Output the [X, Y] coordinate of the center of the cell containing the given text.  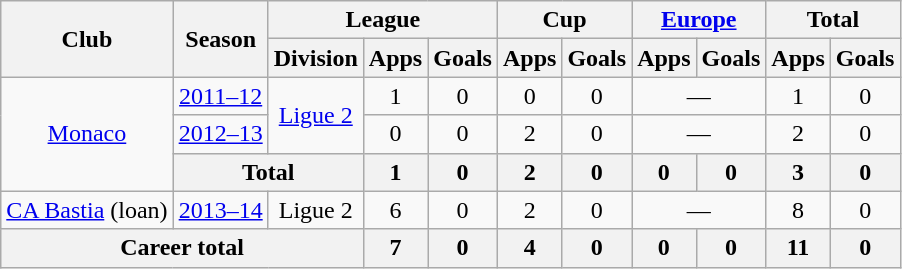
2011–12 [220, 96]
7 [395, 248]
6 [395, 210]
Cup [564, 20]
Career total [182, 248]
Europe [699, 20]
3 [798, 172]
8 [798, 210]
League [382, 20]
Monaco [87, 134]
2012–13 [220, 134]
2013–14 [220, 210]
4 [529, 248]
CA Bastia (loan) [87, 210]
Club [87, 39]
11 [798, 248]
Season [220, 39]
Division [316, 58]
